Determine the [X, Y] coordinate at the center of the cell enclosing the given text.  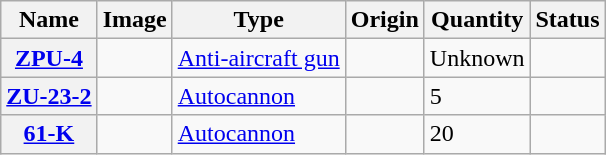
61-K [49, 134]
Unknown [477, 58]
Anti-aircraft gun [258, 58]
Origin [384, 20]
ZU-23-2 [49, 96]
20 [477, 134]
Quantity [477, 20]
Image [134, 20]
Status [568, 20]
ZPU-4 [49, 58]
Type [258, 20]
Name [49, 20]
5 [477, 96]
